Output the [X, Y] coordinate of the center of the cell containing the given text.  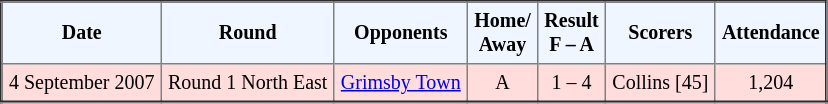
4 September 2007 [82, 83]
Attendance [771, 33]
Grimsby Town [400, 83]
ResultF – A [572, 33]
Date [82, 33]
Round [248, 33]
Opponents [400, 33]
Home/Away [502, 33]
1,204 [771, 83]
1 – 4 [572, 83]
Collins [45] [661, 83]
Round 1 North East [248, 83]
Scorers [661, 33]
A [502, 83]
